Find where the given text appears and provide that cell's center as (X, Y) coordinate. 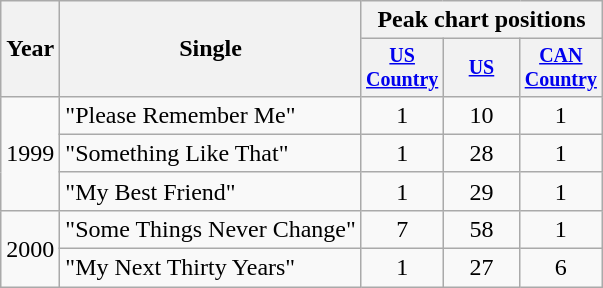
US (482, 68)
"My Best Friend" (211, 191)
2000 (30, 248)
29 (482, 191)
58 (482, 229)
Peak chart positions (481, 20)
6 (561, 268)
CAN Country (561, 68)
US Country (402, 68)
7 (402, 229)
10 (482, 115)
"Some Things Never Change" (211, 229)
"Please Remember Me" (211, 115)
Year (30, 49)
28 (482, 153)
27 (482, 268)
"Something Like That" (211, 153)
Single (211, 49)
"My Next Thirty Years" (211, 268)
1999 (30, 153)
